From the cell containing the given text, extract its center point as [x, y] coordinate. 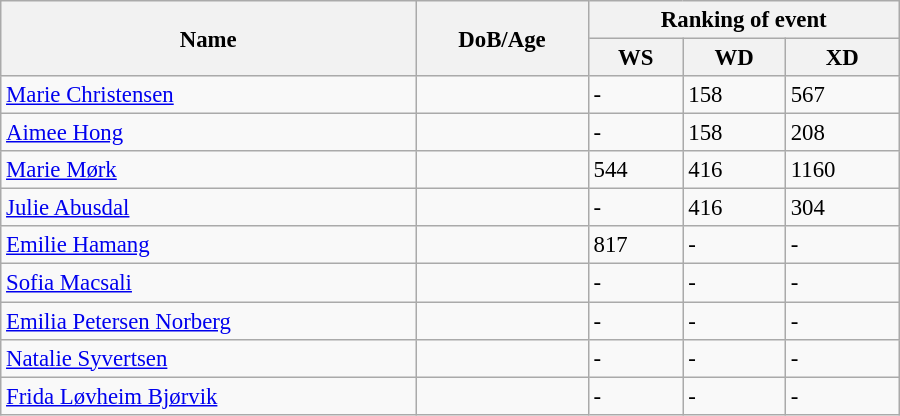
1160 [842, 170]
Marie Mørk [208, 170]
Natalie Syvertsen [208, 358]
Sofia Macsali [208, 283]
817 [636, 245]
Frida Løvheim Bjørvik [208, 396]
DoB/Age [502, 38]
544 [636, 170]
WD [734, 58]
304 [842, 208]
Emilia Petersen Norberg [208, 321]
567 [842, 95]
Marie Christensen [208, 95]
208 [842, 133]
Name [208, 38]
Aimee Hong [208, 133]
Ranking of event [744, 20]
WS [636, 58]
Emilie Hamang [208, 245]
XD [842, 58]
Julie Abusdal [208, 208]
